Scan for the cell matching the given text and deliver its [x, y] coordinate at center. 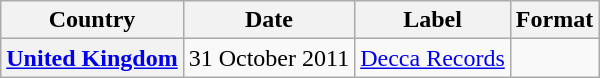
United Kingdom [92, 58]
Label [433, 20]
Decca Records [433, 58]
Country [92, 20]
Date [268, 20]
31 October 2011 [268, 58]
Format [554, 20]
